Identify which cell holds the provided text, then report its (x, y) central coordinate. 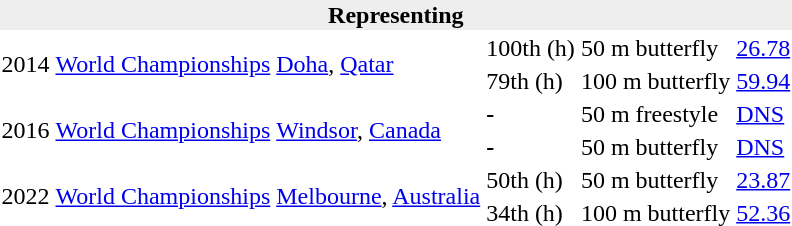
Representing (396, 15)
2016 (26, 130)
Windsor, Canada (378, 130)
79th (h) (531, 81)
50th (h) (531, 180)
50 m freestyle (655, 114)
100th (h) (531, 48)
100 m butterfly (655, 81)
26.78 (764, 48)
2014 (26, 64)
23.87 (764, 180)
Doha, Qatar (378, 64)
59.94 (764, 81)
